Identify which cell holds the provided text, then report its [X, Y] central coordinate. 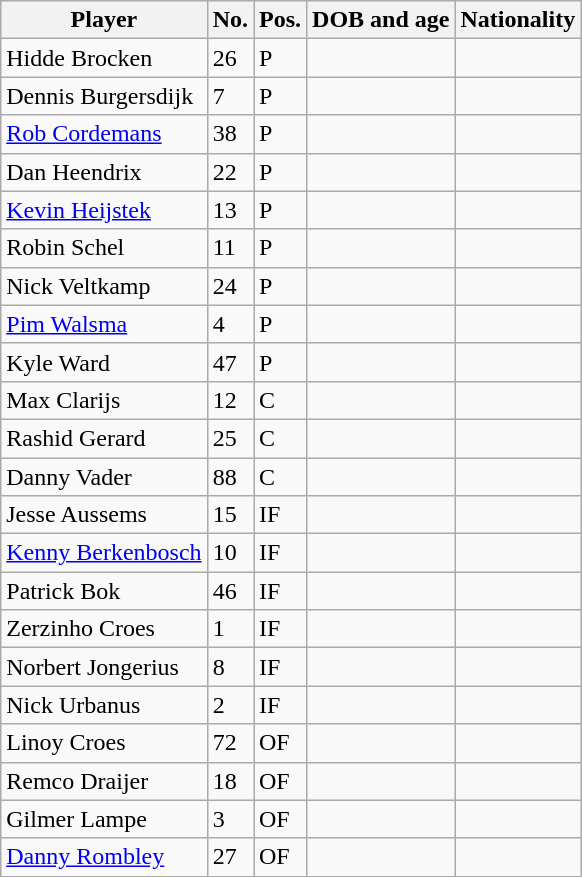
Nick Veltkamp [104, 286]
Dennis Burgersdijk [104, 96]
Kyle Ward [104, 362]
Nationality [518, 20]
10 [230, 553]
13 [230, 210]
12 [230, 400]
Kenny Berkenbosch [104, 553]
25 [230, 438]
4 [230, 324]
Jesse Aussems [104, 515]
Pos. [280, 20]
72 [230, 743]
Robin Schel [104, 248]
Hidde Brocken [104, 58]
Remco Draijer [104, 781]
18 [230, 781]
No. [230, 20]
26 [230, 58]
Max Clarijs [104, 400]
Norbert Jongerius [104, 667]
1 [230, 629]
Rashid Gerard [104, 438]
Player [104, 20]
2 [230, 705]
Pim Walsma [104, 324]
15 [230, 515]
Dan Heendrix [104, 172]
Danny Rombley [104, 857]
Kevin Heijstek [104, 210]
Linoy Croes [104, 743]
Nick Urbanus [104, 705]
Danny Vader [104, 477]
22 [230, 172]
27 [230, 857]
Rob Cordemans [104, 134]
Gilmer Lampe [104, 819]
7 [230, 96]
24 [230, 286]
Zerzinho Croes [104, 629]
DOB and age [381, 20]
3 [230, 819]
46 [230, 591]
47 [230, 362]
38 [230, 134]
Patrick Bok [104, 591]
11 [230, 248]
8 [230, 667]
88 [230, 477]
